Output the [x, y] coordinate of the center of the cell containing the given text.  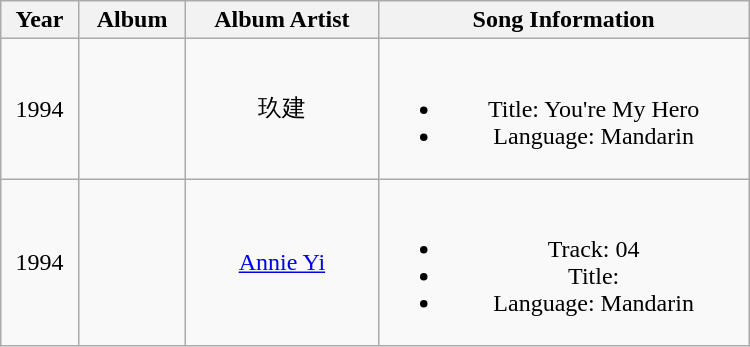
Annie Yi [282, 262]
Album Artist [282, 20]
Album [132, 20]
Title: You're My HeroLanguage: Mandarin [564, 109]
玖建 [282, 109]
Year [40, 20]
Track: 04Title: Language: Mandarin [564, 262]
Song Information [564, 20]
